Return the (x, y) coordinate for the center point of the cell that contains the specified text.  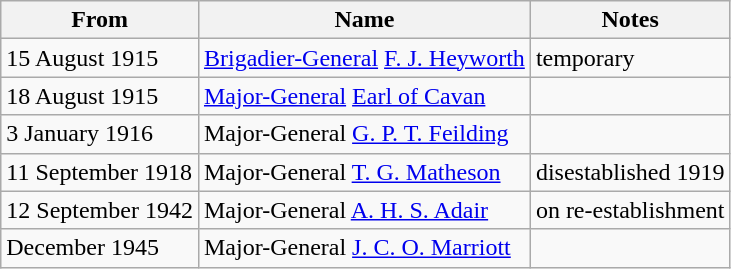
Major-General G. P. T. Feilding (364, 134)
Brigadier-General F. J. Heyworth (364, 58)
Notes (630, 20)
18 August 1915 (100, 96)
Name (364, 20)
3 January 1916 (100, 134)
11 September 1918 (100, 172)
disestablished 1919 (630, 172)
Major-General A. H. S. Adair (364, 210)
on re-establishment (630, 210)
Major-General J. C. O. Marriott (364, 248)
From (100, 20)
temporary (630, 58)
Major-General Earl of Cavan (364, 96)
December 1945 (100, 248)
Major-General T. G. Matheson (364, 172)
15 August 1915 (100, 58)
12 September 1942 (100, 210)
